Output the (x, y) coordinate of the center of the cell containing the given text.  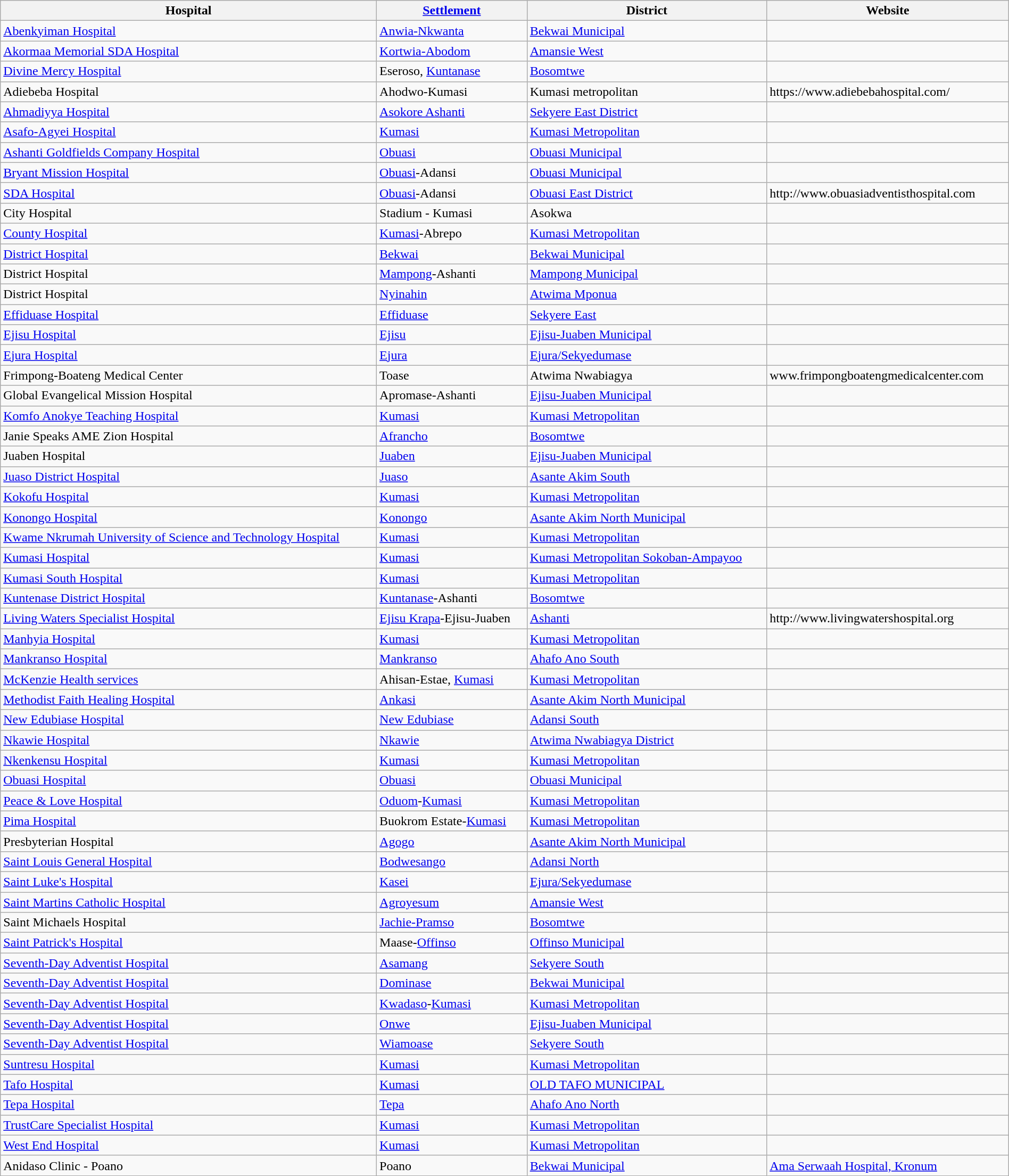
Ejisu Hospital (188, 335)
Presbyterian Hospital (188, 841)
Jachie-Pramso (452, 923)
Kuntenase District Hospital (188, 598)
Kokofu Hospital (188, 497)
County Hospital (188, 233)
Ashanti (647, 619)
Pima Hospital (188, 821)
Toase (452, 375)
Mampong-Ashanti (452, 274)
Mankranso Hospital (188, 659)
Offinso Municipal (647, 943)
Suntresu Hospital (188, 1064)
Oduom-Kumasi (452, 801)
Kumasi metropolitan (647, 92)
Kumasi South Hospital (188, 578)
http://www.obuasiadventisthospital.com (888, 193)
Ankasi (452, 700)
Ahmadiyya Hospital (188, 112)
Anwia-Nkwanta (452, 31)
Nkawie (452, 740)
Frimpong-Boateng Medical Center (188, 375)
Wiamoase (452, 1044)
Asante Akim South (647, 476)
Nyinahin (452, 294)
Asafo-Agyei Hospital (188, 132)
Kumasi Hospital (188, 557)
Agogo (452, 841)
Tepa (452, 1105)
Juaso District Hospital (188, 476)
Janie Speaks AME Zion Hospital (188, 436)
Ejisu Krapa-Ejisu-Juaben (452, 619)
Ahodwo-Kumasi (452, 92)
Akormaa Memorial SDA Hospital (188, 51)
Bodwesango (452, 861)
Effiduase Hospital (188, 315)
Kumasi-Abrepo (452, 233)
Juaso (452, 476)
Asokore Ashanti (452, 112)
Bekwai (452, 254)
Atwima Nwabiagya (647, 375)
New Edubiase Hospital (188, 720)
Settlement (452, 11)
McKenzie Health services (188, 679)
Apromase-Ashanti (452, 396)
Ahisan-Estae, Kumasi (452, 679)
Asamang (452, 963)
Global Evangelical Mission Hospital (188, 396)
Ahafo Ano South (647, 659)
Ashanti Goldfields Company Hospital (188, 152)
Manhyia Hospital (188, 639)
Onwe (452, 1024)
Kortwia-Abodom (452, 51)
https://www.adiebebahospital.com/ (888, 92)
Ejura (452, 355)
Ejisu (452, 335)
Nkenkensu Hospital (188, 760)
Kasei (452, 882)
Atwima Nwabiagya District (647, 740)
Sekyere East (647, 315)
Komfo Anokye Teaching Hospital (188, 416)
City Hospital (188, 213)
Konongo (452, 517)
Saint Martins Catholic Hospital (188, 902)
Methodist Faith Healing Hospital (188, 700)
Nkawie Hospital (188, 740)
Juaben (452, 456)
Saint Luke's Hospital (188, 882)
Adansi North (647, 861)
Dominase (452, 983)
Juaben Hospital (188, 456)
Ejura Hospital (188, 355)
Adiebeba Hospital (188, 92)
Obuasi East District (647, 193)
Adansi South (647, 720)
Hospital (188, 11)
Saint Louis General Hospital (188, 861)
www.frimpongboatengmedicalcenter.com (888, 375)
Ama Serwaah Hospital, Kronum (888, 1165)
Tepa Hospital (188, 1105)
Obuasi Hospital (188, 780)
Kuntanase-Ashanti (452, 598)
Living Waters Specialist Hospital (188, 619)
Abenkyiman Hospital (188, 31)
Asokwa (647, 213)
Kumasi Metropolitan Sokoban-Ampayoo (647, 557)
http://www.livingwatershospital.org (888, 619)
SDA Hospital (188, 193)
West End Hospital (188, 1145)
Saint Patrick's Hospital (188, 943)
Tafo Hospital (188, 1084)
Maase-Offinso (452, 943)
District (647, 11)
Mampong Municipal (647, 274)
OLD TAFO MUNICIPAL (647, 1084)
Anidaso Clinic - Poano (188, 1165)
Website (888, 11)
Konongo Hospital (188, 517)
Bryant Mission Hospital (188, 172)
Mankranso (452, 659)
Afrancho (452, 436)
Sekyere East District (647, 112)
Divine Mercy Hospital (188, 71)
Effiduase (452, 315)
Stadium - Kumasi (452, 213)
Buokrom Estate-Kumasi (452, 821)
Atwima Mponua (647, 294)
Kwadaso-Kumasi (452, 1004)
Agroyesum (452, 902)
New Edubiase (452, 720)
Kwame Nkrumah University of Science and Technology Hospital (188, 537)
TrustCare Specialist Hospital (188, 1125)
Saint Michaels Hospital (188, 923)
Poano (452, 1165)
Peace & Love Hospital (188, 801)
Ahafo Ano North (647, 1105)
Eseroso, Kuntanase (452, 71)
